Return [X, Y] of the center of cell containing provided text 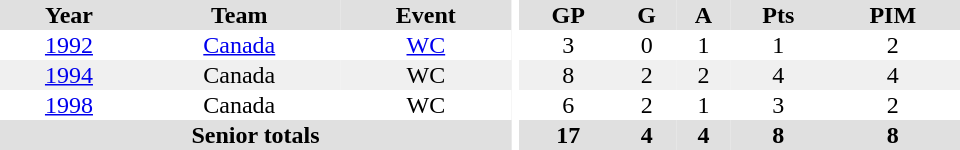
GP [568, 15]
Senior totals [256, 135]
1998 [69, 105]
6 [568, 105]
1992 [69, 45]
Event [426, 15]
1994 [69, 75]
Year [69, 15]
A [704, 15]
G [646, 15]
Pts [778, 15]
PIM [893, 15]
17 [568, 135]
0 [646, 45]
Team [240, 15]
